Extract the (x, y) coordinate from the center of the cell holding the provided text.  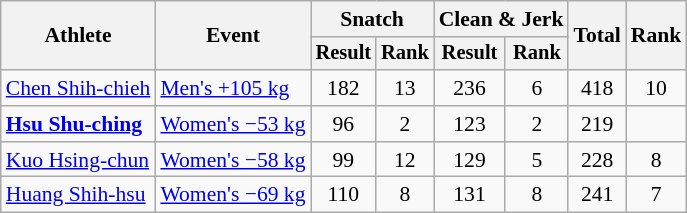
Hsu Shu-ching (78, 124)
Women's −53 kg (232, 124)
219 (596, 124)
Women's −58 kg (232, 160)
5 (536, 160)
110 (344, 195)
241 (596, 195)
182 (344, 88)
418 (596, 88)
96 (344, 124)
Kuo Hsing-chun (78, 160)
99 (344, 160)
Chen Shih-chieh (78, 88)
228 (596, 160)
Athlete (78, 36)
Event (232, 36)
131 (470, 195)
123 (470, 124)
12 (405, 160)
Huang Shih-hsu (78, 195)
Snatch (372, 19)
Clean & Jerk (502, 19)
Total (596, 36)
Men's +105 kg (232, 88)
236 (470, 88)
7 (656, 195)
Women's −69 kg (232, 195)
13 (405, 88)
129 (470, 160)
10 (656, 88)
6 (536, 88)
